Identify which cell holds the provided text, then report its (X, Y) central coordinate. 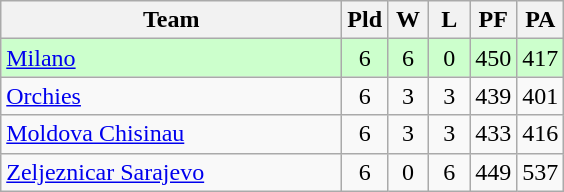
Milano (172, 58)
439 (494, 96)
Moldova Chisinau (172, 134)
449 (494, 172)
PF (494, 20)
416 (540, 134)
L (450, 20)
450 (494, 58)
Pld (365, 20)
537 (540, 172)
Zeljeznicar Sarajevo (172, 172)
W (408, 20)
Team (172, 20)
417 (540, 58)
433 (494, 134)
PA (540, 20)
Orchies (172, 96)
401 (540, 96)
